Scan for the cell matching the given text and deliver its [x, y] coordinate at center. 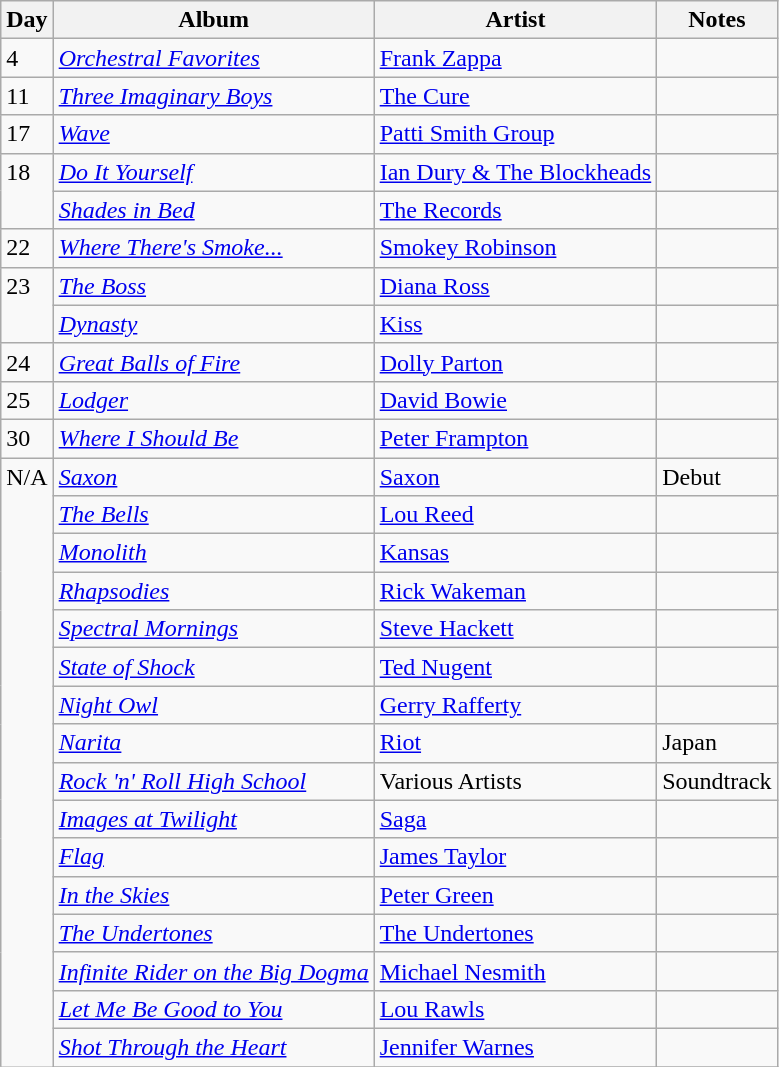
Images at Twilight [214, 819]
Jennifer Warnes [516, 1047]
Where There's Smoke... [214, 248]
Patti Smith Group [516, 134]
22 [27, 248]
Orchestral Favorites [214, 58]
30 [27, 438]
Lou Reed [516, 515]
Day [27, 20]
In the Skies [214, 895]
Dolly Parton [516, 362]
Do It Yourself [214, 172]
Diana Ross [516, 286]
Kiss [516, 324]
18 [27, 191]
Saga [516, 819]
11 [27, 96]
Let Me Be Good to You [214, 1009]
Artist [516, 20]
Rhapsodies [214, 591]
Ian Dury & The Blockheads [516, 172]
Ted Nugent [516, 667]
Monolith [214, 553]
Gerry Rafferty [516, 705]
Various Artists [516, 781]
Wave [214, 134]
Album [214, 20]
Michael Nesmith [516, 971]
Shades in Bed [214, 210]
Steve Hackett [516, 629]
Three Imaginary Boys [214, 96]
The Cure [516, 96]
David Bowie [516, 400]
Soundtrack [717, 781]
Lodger [214, 400]
Peter Green [516, 895]
State of Shock [214, 667]
Great Balls of Fire [214, 362]
Debut [717, 477]
James Taylor [516, 857]
Frank Zappa [516, 58]
Peter Frampton [516, 438]
Kansas [516, 553]
Lou Rawls [516, 1009]
Dynasty [214, 324]
4 [27, 58]
Rock 'n' Roll High School [214, 781]
Flag [214, 857]
Infinite Rider on the Big Dogma [214, 971]
25 [27, 400]
The Boss [214, 286]
Notes [717, 20]
23 [27, 305]
17 [27, 134]
Rick Wakeman [516, 591]
24 [27, 362]
Shot Through the Heart [214, 1047]
Night Owl [214, 705]
Spectral Mornings [214, 629]
Narita [214, 743]
The Records [516, 210]
Smokey Robinson [516, 248]
N/A [27, 762]
The Bells [214, 515]
Japan [717, 743]
Riot [516, 743]
Where I Should Be [214, 438]
